From the cell containing the given text, extract its center point as (X, Y) coordinate. 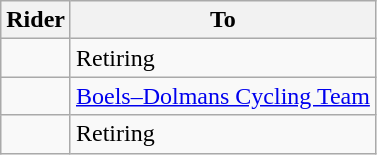
Rider (36, 20)
To (222, 20)
Boels–Dolmans Cycling Team (222, 96)
